Detect which cell encompasses the target text, then output its (X, Y) center coordinate. 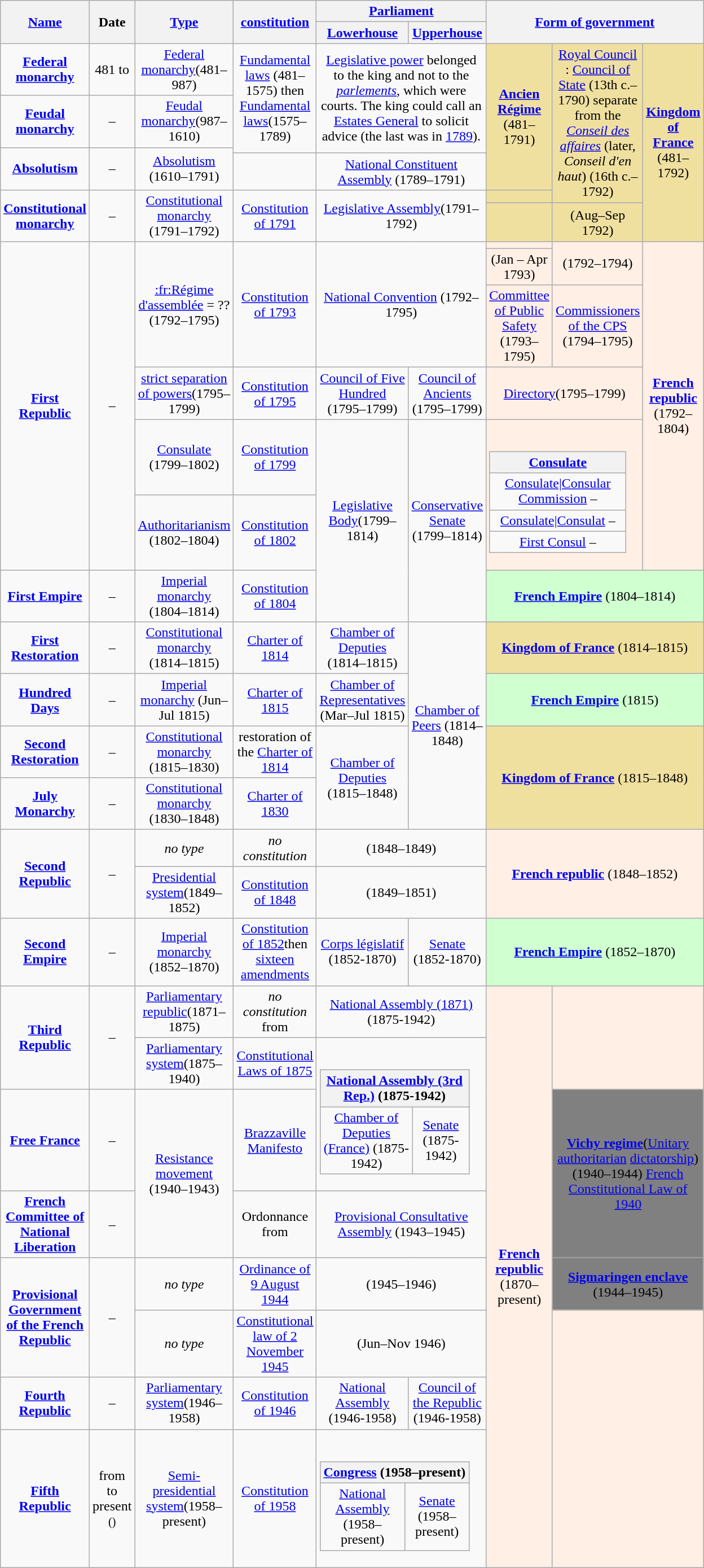
Ordonnance from (275, 1225)
481 to (112, 69)
Date (112, 22)
Second Empire (45, 952)
July Monarchy (45, 804)
French Empire (1815) (595, 700)
French republic (1848–1852) (595, 874)
Senate (1852-1870) (447, 952)
French Empire (1804–1814) (595, 596)
Constitution of 1958 (275, 1498)
Legislative Body(1799–1814) (362, 520)
Commissioners of the CPS (1794–1795) (597, 326)
Conservative Senate (1799–1814) (447, 520)
Parliamentary republic(1871–1875) (184, 1011)
Ordinance of 9 August 1944 (275, 1284)
Royal Council : Council of State (13th c.–1790) separate from the Conseil des affaires (later, Conseil d'en haut) (16th c.–1792) (597, 123)
Parliamentary system(1875–1940) (184, 1063)
Kingdom of France (1814–1815) (595, 648)
Form of government (595, 22)
Absolutism (45, 168)
Lowerhouse (362, 33)
Parliament (402, 11)
Presidential system(1849–1852) (184, 892)
National Assembly (3rd Rep.) (1875-1942) (394, 1088)
Free France (45, 1140)
Constitutional law of 2 November 1945 (275, 1343)
(1849–1851) (402, 892)
Council of Ancients (1795–1799) (447, 393)
Kingdom of France (481–1792) (674, 143)
Fundamental laws (481–1575) then Fundamental laws(1575–1789) (275, 98)
Consulate|Consulat – (558, 520)
Type (184, 22)
Feudal monarchy(987–1610) (184, 121)
restoration of the Charter of 1814 (275, 752)
Constitution of 1791 (275, 216)
no constitution from (275, 1011)
National Convention (1792–1795) (402, 305)
Charter of 1814 (275, 648)
Constitutional Laws of 1875 (275, 1063)
National Assembly (1871) (1875-1942) (402, 1011)
Federal monarchy (45, 69)
Constitutional monarchy (1830–1848) (184, 804)
Constitution of 1852then sixteen amendments (275, 952)
First Empire (45, 596)
Resistance movement (1940–1943) (184, 1174)
Directory(1795–1799) (565, 393)
Council of Five Hundred (1795–1799) (362, 393)
Fifth Republic (45, 1498)
Upperhouse (447, 33)
First Consul – (558, 542)
Constitution of 1793 (275, 305)
Constitution of 1795 (275, 393)
from to present () (112, 1498)
Council of the Republic (1946-1958) (447, 1403)
Parliamentary system(1946–1958) (184, 1403)
Authoritarianism (1802–1804) (184, 532)
(Aug–Sep 1792) (597, 222)
(Jun–Nov 1946) (402, 1343)
Consulate|Consular Commission – (558, 491)
Charter of 1815 (275, 700)
Constitutional monarchy (1791–1792) (184, 216)
Senate (1875-1942) (441, 1140)
Vichy regime(Unitary authoritarian dictatorship) (1940–1944) French Constitutional Law of 1940 (627, 1174)
Congress (1958–present) National Assembly (1958–present) Senate (1958–present) (402, 1498)
Federal monarchy(481–987) (184, 69)
Constitution of 1802 (275, 532)
Congress (1958–present) (394, 1472)
Constitutional monarchy (1814–1815) (184, 648)
Legislative Assembly(1791–1792) (402, 216)
Committee of Public Safety (1793–1795) (520, 326)
:fr:Régime d'assemblée = ??(1792–1795) (184, 305)
National Assembly (3rd Rep.) (1875-1942) Chamber of Deputies (France) (1875-1942) Senate (1875-1942) (402, 1114)
Ancien Régime (481–1791) (520, 117)
Constitution of 1804 (275, 596)
Chamber of Deputies (1814–1815) (362, 648)
Chamber of Deputies (France) (1875-1942) (366, 1140)
Second Restoration (45, 752)
Constitution of 1799 (275, 457)
Brazzaville Manifesto (275, 1140)
Charter of 1830 (275, 804)
Kingdom of France (1815–1848) (595, 778)
Consulate Consulate|Consular Commission – Consulate|Consulat – First Consul – (565, 494)
no constitution (275, 848)
Semi-presidential system(1958–present) (184, 1498)
constitution (275, 22)
First Republic (45, 406)
Sigmaringen enclave (1944–1945) (627, 1284)
Corps législatif (1852-1870) (362, 952)
(Jan – Apr 1793) (520, 266)
Consulate (1799–1802) (184, 457)
Imperial monarchy (Jun–Jul 1815) (184, 700)
Provisional Consultative Assembly (1943–1945) (402, 1225)
Chamber of Representatives (Mar–Jul 1815) (362, 700)
First Restoration (45, 648)
Senate (1958–present) (437, 1516)
Constitutional monarchy (45, 216)
French Committee of National Liberation (45, 1225)
French republic (1792–1804) (674, 406)
Provisional Government of the French Republic (45, 1317)
Second Republic (45, 874)
Constitution of 1848 (275, 892)
Constitutional monarchy (1815–1830) (184, 752)
French republic (1870–present) (520, 1277)
Name (45, 22)
French Empire (1852–1870) (595, 952)
(1848–1849) (402, 848)
Chamber of Deputies (1815–1848) (362, 778)
Absolutism (1610–1791) (184, 168)
Feudal monarchy (45, 121)
Chamber of Peers (1814–1848) (447, 726)
Imperial monarchy (1852–1870) (184, 952)
Third Republic (45, 1037)
National Assembly (1946-1958) (362, 1403)
(1792–1794) (597, 264)
strict separation of powers(1795–1799) (184, 393)
Imperial monarchy (1804–1814) (184, 596)
Consulate (558, 462)
National Constituent Assembly (1789–1791) (402, 172)
Constitution of 1946 (275, 1403)
Hundred Days (45, 700)
National Assembly (1958–present) (362, 1516)
Fourth Republic (45, 1403)
(1945–1946) (402, 1284)
